Return the (x, y) coordinate for the center point of the cell that contains the specified text.  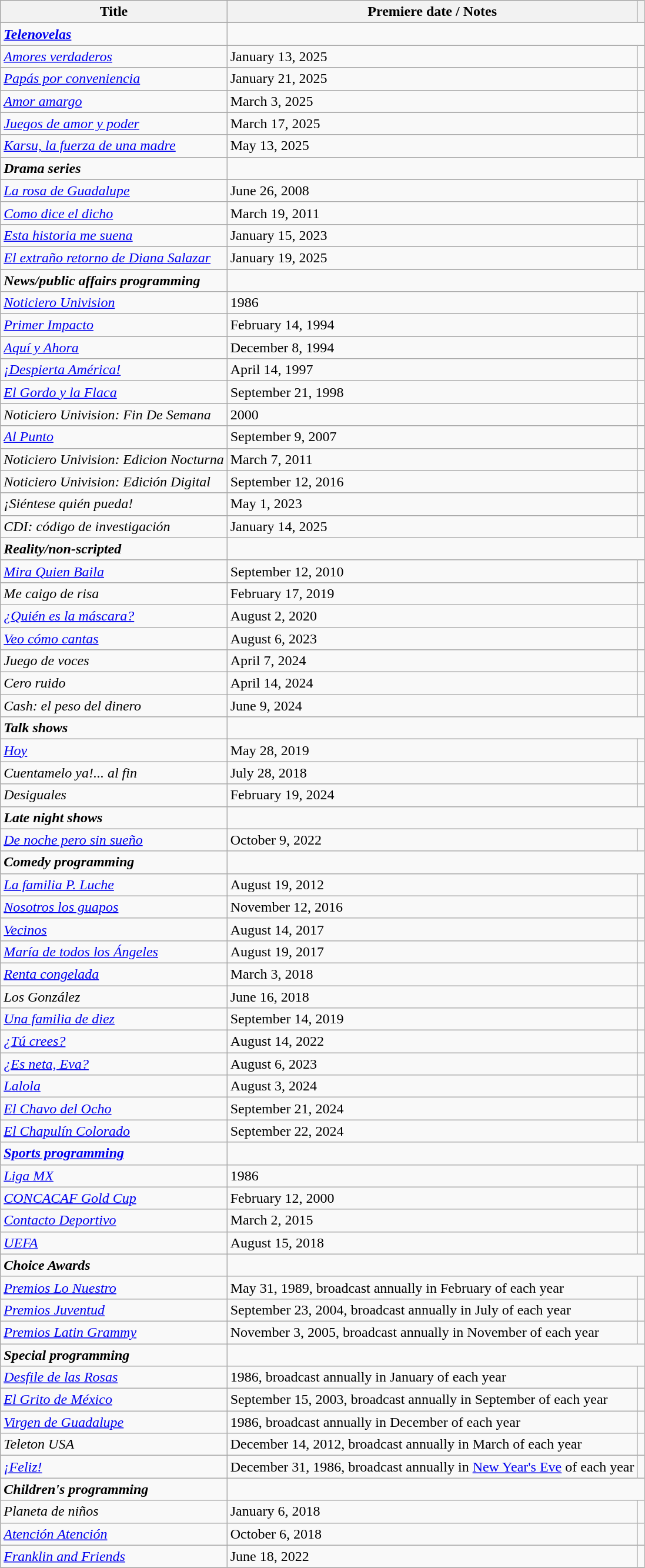
March 3, 2018 (432, 974)
November 3, 2005, broadcast annually in November of each year (432, 1332)
December 8, 1994 (432, 348)
March 2, 2015 (432, 1220)
News/public affairs programming (114, 281)
August 14, 2017 (432, 929)
La familia P. Luche (114, 885)
April 14, 1997 (432, 370)
Liga MX (114, 1176)
September 21, 1998 (432, 392)
Premiere date / Notes (432, 12)
Contacto Deportivo (114, 1220)
El Grito de México (114, 1400)
August 19, 2012 (432, 885)
October 6, 2018 (432, 1534)
El Chapulín Colorado (114, 1131)
Esta historia me suena (114, 235)
Lalola (114, 1086)
June 9, 2024 (432, 706)
Vecinos (114, 929)
July 28, 2018 (432, 773)
August 3, 2024 (432, 1086)
Premios Juventud (114, 1310)
Me caigo de risa (114, 593)
November 12, 2016 (432, 907)
¿Tú crees? (114, 1042)
UEFA (114, 1243)
August 15, 2018 (432, 1243)
May 28, 2019 (432, 750)
¡Siéntese quién pueda! (114, 504)
¿Es neta, Eva? (114, 1064)
1986, broadcast annually in January of each year (432, 1377)
Juegos de amor y poder (114, 124)
Noticiero Univision: Edicion Nocturna (114, 459)
CONCACAF Gold Cup (114, 1198)
Aquí y Ahora (114, 348)
Telenovelas (114, 34)
September 22, 2024 (432, 1131)
February 19, 2024 (432, 795)
Papás por conveniencia (114, 79)
March 17, 2025 (432, 124)
Primer Impacto (114, 325)
Cuentamelo ya!... al fin (114, 773)
September 23, 2004, broadcast annually in July of each year (432, 1310)
February 17, 2019 (432, 593)
January 13, 2025 (432, 56)
Children's programming (114, 1489)
September 12, 2016 (432, 482)
Una familia de diez (114, 1019)
El Gordo y la Flaca (114, 392)
¡Feliz! (114, 1467)
February 12, 2000 (432, 1198)
Sports programming (114, 1153)
Reality/non-scripted (114, 549)
CDI: código de investigación (114, 526)
Veo cómo cantas (114, 638)
2000 (432, 415)
August 2, 2020 (432, 616)
August 14, 2022 (432, 1042)
August 19, 2017 (432, 952)
January 21, 2025 (432, 79)
January 14, 2025 (432, 526)
Desfile de las Rosas (114, 1377)
Choice Awards (114, 1265)
Comedy programming (114, 862)
Al Punto (114, 437)
May 13, 2025 (432, 146)
Premios Lo Nuestro (114, 1287)
Desiguales (114, 795)
1986, broadcast annually in December of each year (432, 1422)
June 16, 2018 (432, 997)
December 14, 2012, broadcast annually in March of each year (432, 1444)
Drama series (114, 168)
September 15, 2003, broadcast annually in September of each year (432, 1400)
Planeta de niños (114, 1512)
Cero ruido (114, 683)
June 18, 2022 (432, 1556)
Talk shows (114, 728)
Noticiero Univision: Edición Digital (114, 482)
January 19, 2025 (432, 258)
María de todos los Ángeles (114, 952)
December 31, 1986, broadcast annually in New Year's Eve of each year (432, 1467)
September 21, 2024 (432, 1109)
Hoy (114, 750)
Franklin and Friends (114, 1556)
Los González (114, 997)
Premios Latin Grammy (114, 1332)
Juego de voces (114, 661)
Amor amargo (114, 101)
Teleton USA (114, 1444)
El extraño retorno de Diana Salazar (114, 258)
April 7, 2024 (432, 661)
Amores verdaderos (114, 56)
March 19, 2011 (432, 213)
April 14, 2024 (432, 683)
June 26, 2008 (432, 191)
January 15, 2023 (432, 235)
El Chavo del Ocho (114, 1109)
Noticiero Univision (114, 303)
September 12, 2010 (432, 571)
De noche pero sin sueño (114, 840)
Virgen de Guadalupe (114, 1422)
¿Quién es la máscara? (114, 616)
Renta congelada (114, 974)
Title (114, 12)
Noticiero Univision: Fin De Semana (114, 415)
Atención Atención (114, 1534)
Como dice el dicho (114, 213)
Nosotros los guapos (114, 907)
January 6, 2018 (432, 1512)
Special programming (114, 1355)
Cash: el peso del dinero (114, 706)
Karsu, la fuerza de una madre (114, 146)
May 31, 1989, broadcast annually in February of each year (432, 1287)
February 14, 1994 (432, 325)
March 7, 2011 (432, 459)
Late night shows (114, 818)
March 3, 2025 (432, 101)
May 1, 2023 (432, 504)
¡Despierta América! (114, 370)
October 9, 2022 (432, 840)
September 14, 2019 (432, 1019)
September 9, 2007 (432, 437)
La rosa de Guadalupe (114, 191)
Mira Quien Baila (114, 571)
